For the text-containing cell, return its midpoint in (x, y) coordinate format. 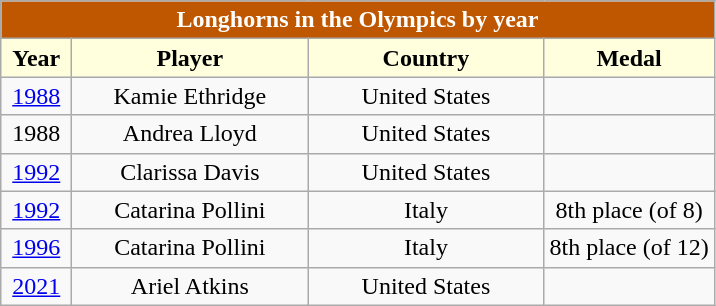
Andrea Lloyd (190, 134)
8th place (of 12) (629, 248)
Ariel Atkins (190, 286)
Kamie Ethridge (190, 96)
Player (190, 58)
Year (36, 58)
Country (426, 58)
Clarissa Davis (190, 172)
1996 (36, 248)
2021 (36, 286)
Medal (629, 58)
8th place (of 8) (629, 210)
Longhorns in the Olympics by year (358, 20)
